Provide the [x, y] coordinate of the cell's center where the given text is located.  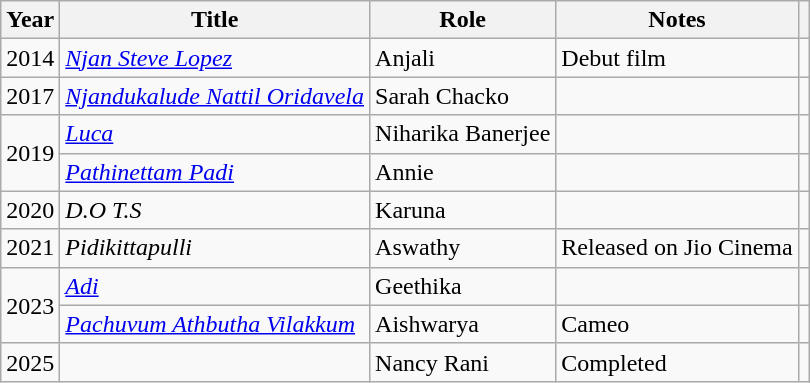
Title [215, 20]
Nancy Rani [463, 362]
2017 [30, 96]
Aswathy [463, 248]
Pathinettam Padi [215, 172]
Njandukalude Nattil Oridavela [215, 96]
Debut film [677, 58]
Released on Jio Cinema [677, 248]
Role [463, 20]
Adi [215, 286]
2023 [30, 305]
Pidikittapulli [215, 248]
Luca [215, 134]
Niharika Banerjee [463, 134]
Aishwarya [463, 324]
2019 [30, 153]
Sarah Chacko [463, 96]
Karuna [463, 210]
Year [30, 20]
Geethika [463, 286]
2020 [30, 210]
Njan Steve Lopez [215, 58]
Completed [677, 362]
Anjali [463, 58]
Cameo [677, 324]
Annie [463, 172]
Notes [677, 20]
2025 [30, 362]
2014 [30, 58]
D.O T.S [215, 210]
2021 [30, 248]
Pachuvum Athbutha Vilakkum [215, 324]
